Find where the given text appears and provide that cell's center as (x, y) coordinate. 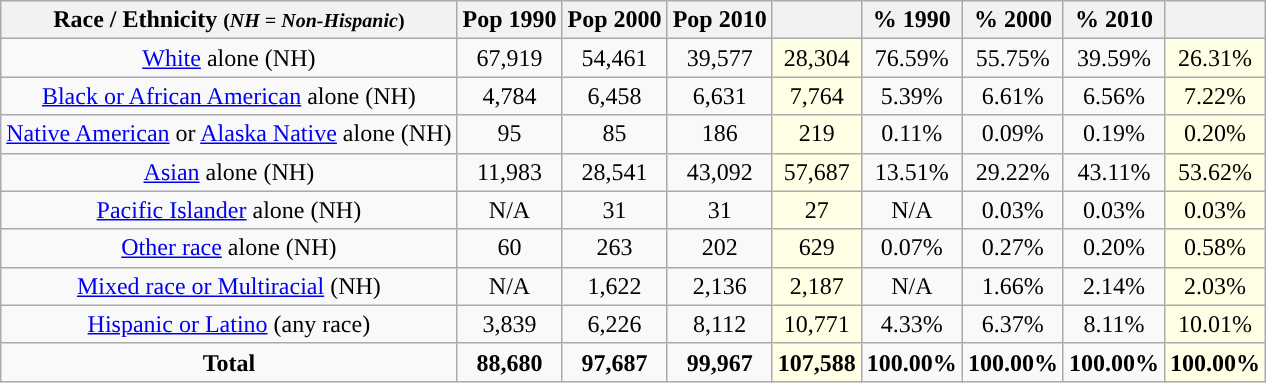
219 (816, 134)
Mixed race or Multiracial (NH) (229, 286)
8.11% (1114, 324)
4.33% (912, 324)
% 1990 (912, 20)
95 (510, 134)
6.56% (1114, 96)
43,092 (720, 172)
Other race alone (NH) (229, 248)
White alone (NH) (229, 58)
76.59% (912, 58)
97,687 (614, 362)
6,458 (614, 96)
6.37% (1012, 324)
7,764 (816, 96)
28,541 (614, 172)
1,622 (614, 286)
4,784 (510, 96)
10,771 (816, 324)
29.22% (1012, 172)
Pop 2010 (720, 20)
2.03% (1214, 286)
10.01% (1214, 324)
60 (510, 248)
55.75% (1012, 58)
0.09% (1012, 134)
28,304 (816, 58)
7.22% (1214, 96)
8,112 (720, 324)
186 (720, 134)
3,839 (510, 324)
Hispanic or Latino (any race) (229, 324)
5.39% (912, 96)
2.14% (1114, 286)
0.27% (1012, 248)
Asian alone (NH) (229, 172)
13.51% (912, 172)
263 (614, 248)
99,967 (720, 362)
43.11% (1114, 172)
54,461 (614, 58)
6,226 (614, 324)
Native American or Alaska Native alone (NH) (229, 134)
27 (816, 210)
88,680 (510, 362)
Total (229, 362)
6.61% (1012, 96)
% 2010 (1114, 20)
39,577 (720, 58)
202 (720, 248)
39.59% (1114, 58)
1.66% (1012, 286)
2,187 (816, 286)
57,687 (816, 172)
2,136 (720, 286)
0.58% (1214, 248)
629 (816, 248)
Pop 1990 (510, 20)
0.19% (1114, 134)
Race / Ethnicity (NH = Non-Hispanic) (229, 20)
0.07% (912, 248)
85 (614, 134)
% 2000 (1012, 20)
107,588 (816, 362)
67,919 (510, 58)
6,631 (720, 96)
0.11% (912, 134)
Black or African American alone (NH) (229, 96)
53.62% (1214, 172)
26.31% (1214, 58)
11,983 (510, 172)
Pacific Islander alone (NH) (229, 210)
Pop 2000 (614, 20)
